Extract the [x, y] coordinate from the center of the cell holding the provided text.  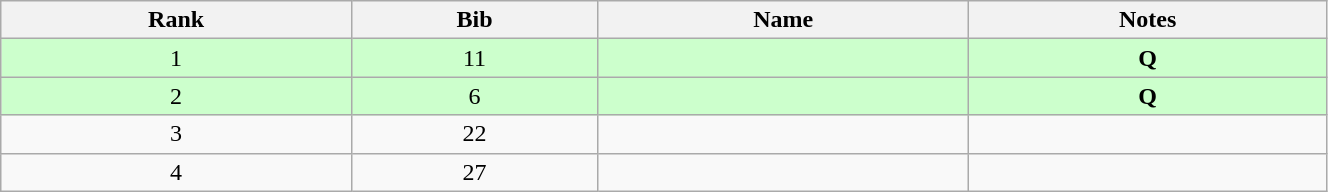
3 [176, 134]
22 [474, 134]
27 [474, 172]
11 [474, 58]
2 [176, 96]
Rank [176, 20]
1 [176, 58]
Name [784, 20]
Notes [1148, 20]
6 [474, 96]
Bib [474, 20]
4 [176, 172]
